For the text-containing cell, return its midpoint in (x, y) coordinate format. 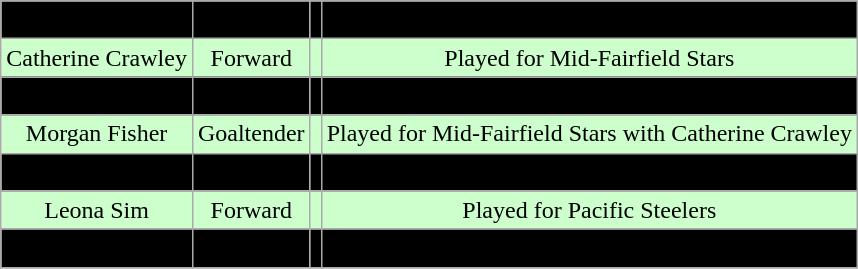
Leona Sim (97, 210)
Named to Team Ontario Blue (589, 172)
Tristyn Svetek (97, 248)
Played for Mid-Fairfield Stars (589, 58)
Teammate of Emily Reid on Whitby Jr. Wolves (589, 20)
Catherine Crawley (97, 58)
Morgan Fisher (97, 134)
Member of the Nepean Jr. Wildcats (589, 248)
Captain for the Northern Cyclones (589, 96)
Erica D'Ericco (97, 96)
Briana Colangelo (97, 20)
Played for Mid-Fairfield Stars with Catherine Crawley (589, 134)
Goaltender (251, 134)
Emily Reid (97, 172)
Played for Pacific Steelers (589, 210)
